Identify which cell holds the provided text, then report its [X, Y] central coordinate. 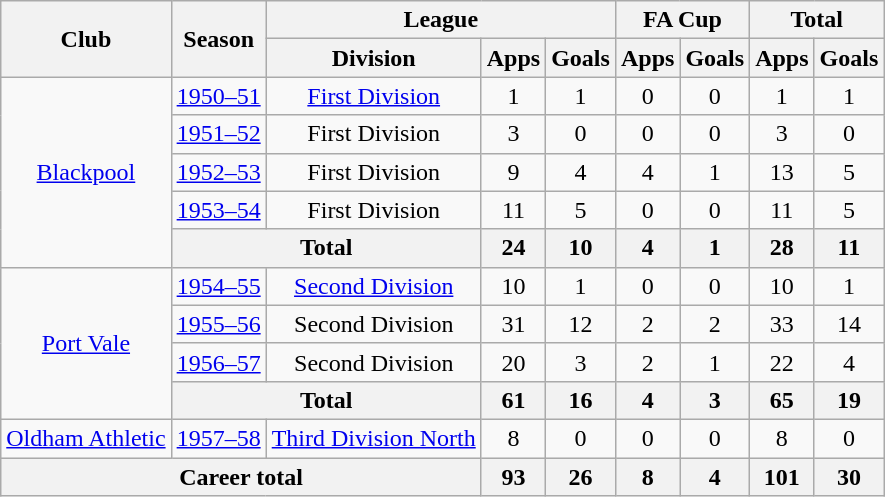
14 [849, 324]
30 [849, 477]
24 [513, 248]
20 [513, 362]
Division [374, 58]
League [440, 20]
26 [581, 477]
1957–58 [218, 438]
Club [86, 39]
Blackpool [86, 172]
61 [513, 400]
Oldham Athletic [86, 438]
33 [782, 324]
22 [782, 362]
1950–51 [218, 96]
65 [782, 400]
13 [782, 172]
1954–55 [218, 286]
12 [581, 324]
Career total [241, 477]
FA Cup [682, 20]
Third Division North [374, 438]
1952–53 [218, 172]
1953–54 [218, 210]
1955–56 [218, 324]
Port Vale [86, 343]
Season [218, 39]
19 [849, 400]
93 [513, 477]
31 [513, 324]
101 [782, 477]
1951–52 [218, 134]
1956–57 [218, 362]
9 [513, 172]
28 [782, 248]
16 [581, 400]
